Search for the cell housing the specified text and yield its [X, Y] center coordinate. 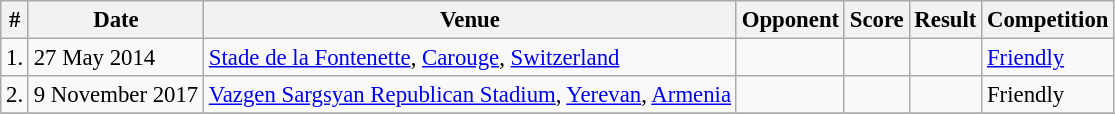
27 May 2014 [116, 58]
2. [15, 95]
9 November 2017 [116, 95]
# [15, 20]
Competition [1048, 20]
Venue [470, 20]
Score [876, 20]
Result [946, 20]
Vazgen Sargsyan Republican Stadium, Yerevan, Armenia [470, 95]
Opponent [790, 20]
Stade de la Fontenette, Carouge, Switzerland [470, 58]
1. [15, 58]
Date [116, 20]
